Locate the cell with the specified text and output its (X, Y) center coordinate. 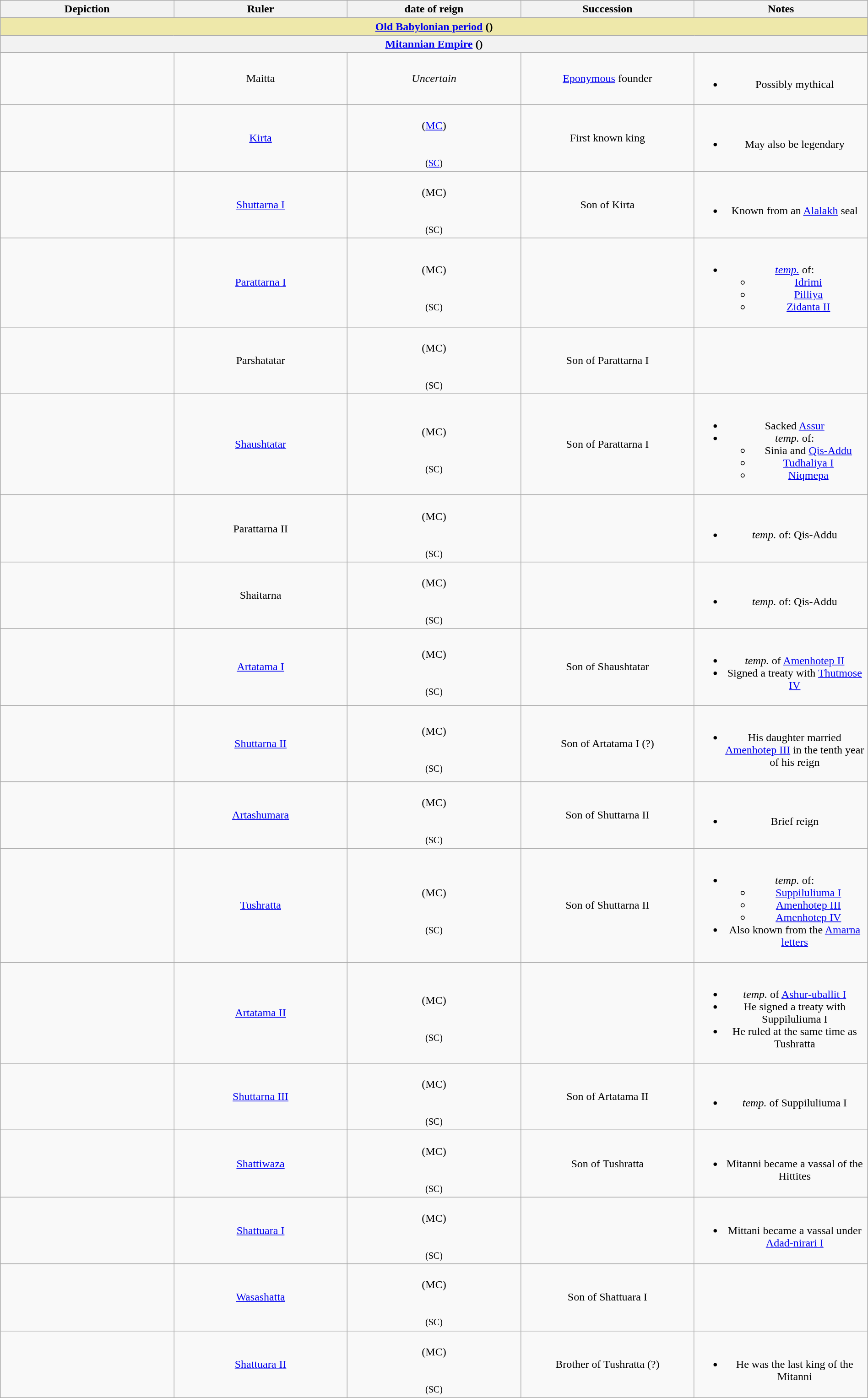
date of reign (434, 9)
Known from an Alalakh seal (781, 205)
Shattuara II (261, 1364)
Artatama I (261, 666)
Ruler (261, 9)
Shattiwaza (261, 1164)
Shattuara I (261, 1230)
He was the last king of the Mitanni (781, 1364)
Shuttarna III (261, 1097)
His daughter married Amenhotep III in the tenth year of his reign (781, 743)
Possibly mythical (781, 79)
May also be legendary (781, 138)
Kirta (261, 138)
temp. of Amenhotep IISigned a treaty with Thutmose IV (781, 666)
Succession (607, 9)
temp. of Ashur-uballit IHe signed a treaty with Suppiluliuma IHe ruled at the same time as Tushratta (781, 1013)
Notes (781, 9)
Parattarna I (261, 282)
Artatama II (261, 1013)
Maitta (261, 79)
Brief reign (781, 815)
temp. of:IdrimiPilliyaZidanta II (781, 282)
Mittani became a vassal under Adad-nirari I (781, 1230)
Son of Artatama I (?) (607, 743)
Son of Shattuara I (607, 1297)
Artashumara (261, 815)
Wasashatta (261, 1297)
Sacked Assurtemp. of:Sinia and Qis-AdduTudhaliya INiqmepa (781, 444)
temp. of:Suppiluliuma IAmenhotep IIIAmenhotep IVAlso known from the Amarna letters (781, 905)
Parshatatar (261, 360)
Shaushtatar (261, 444)
Son of Shaushtatar (607, 666)
Mitanni became a vassal of the Hittites (781, 1164)
temp. of Suppiluliuma I (781, 1097)
Son of Artatama II (607, 1097)
Parattarna II (261, 528)
Eponymous founder (607, 79)
Shuttarna I (261, 205)
Shaitarna (261, 595)
Uncertain (434, 79)
Depiction (87, 9)
First known king (607, 138)
Brother of Tushratta (?) (607, 1364)
Son of Kirta (607, 205)
Tushratta (261, 905)
Shuttarna II (261, 743)
Old Babylonian period () (434, 27)
Mitannian Empire () (434, 44)
Son of Tushratta (607, 1164)
